Pinpoint the cell where the given text exists, returning its (x, y) midpoint coordinate. 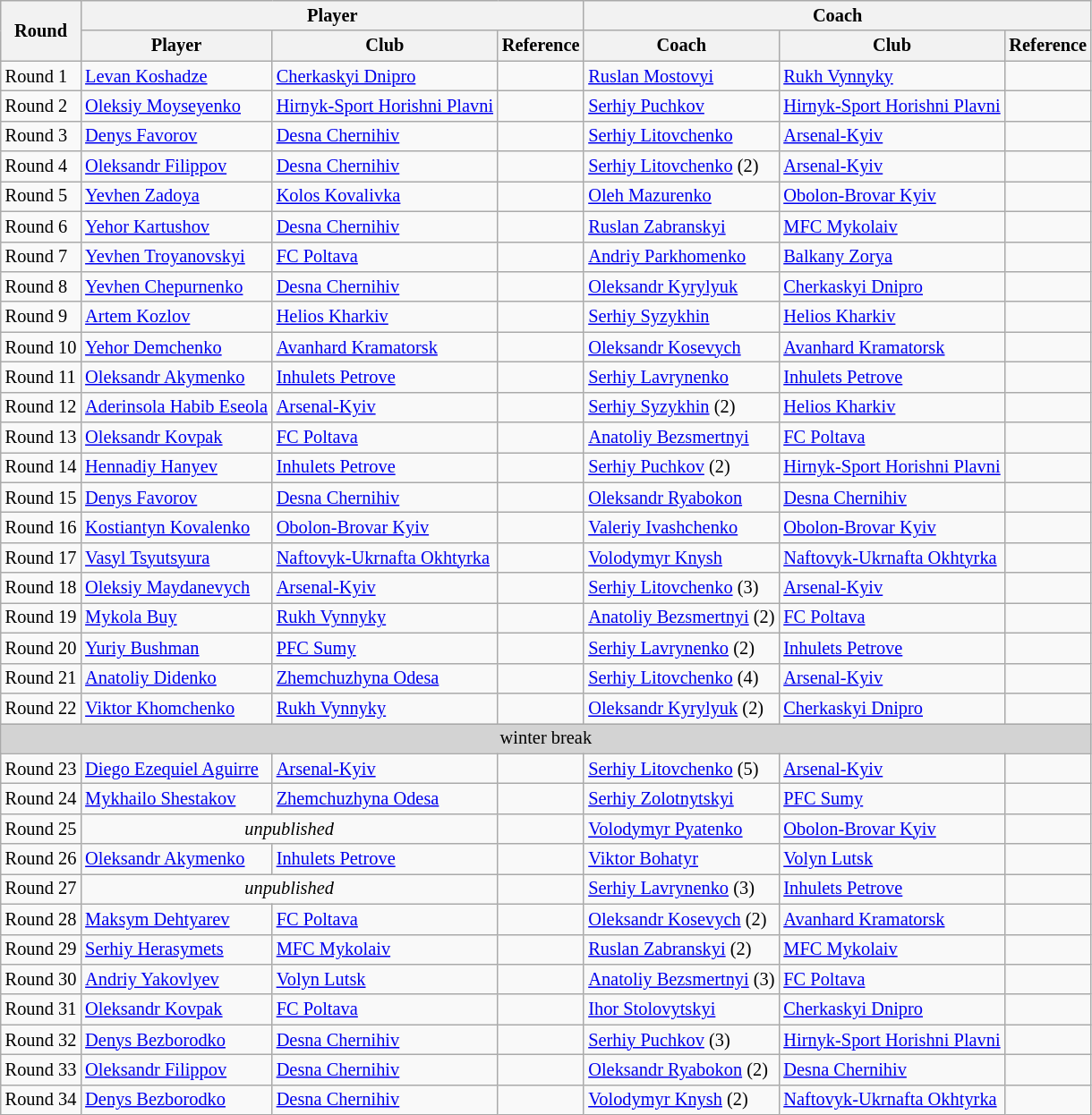
Round 13 (41, 438)
Round 30 (41, 979)
Balkany Zorya (892, 257)
Round 29 (41, 949)
Round 31 (41, 1009)
Volodymyr Knysh (2) (681, 1100)
Yevhen Chepurnenko (176, 286)
Round 18 (41, 588)
Round 1 (41, 76)
Yuriy Bushman (176, 648)
Round 34 (41, 1100)
Serhiy Syzykhin (681, 317)
Oleh Mazurenko (681, 196)
Oleksandr Kosevych (681, 347)
Volodymyr Pyatenko (681, 829)
winter break (546, 738)
Kolos Kovalivka (385, 196)
Oleksiy Moyseyenko (176, 106)
Maksym Dehtyarev (176, 919)
Diego Ezequiel Aguirre (176, 769)
Viktor Bohatyr (681, 859)
Oleksiy Maydanevych (176, 588)
Round 25 (41, 829)
Andriy Yakovlyev (176, 979)
Yehor Kartushov (176, 226)
Round 28 (41, 919)
Yehor Demchenko (176, 347)
Anatoliy Didenko (176, 678)
Round 4 (41, 166)
Round 27 (41, 889)
Yevhen Troyanovskyi (176, 257)
Round 8 (41, 286)
Round 26 (41, 859)
Ruslan Zabranskyi (681, 226)
Kostiantyn Kovalenko (176, 527)
Serhiy Puchkov (3) (681, 1040)
Round 11 (41, 377)
Round 9 (41, 317)
Valeriy Ivashchenko (681, 527)
Round 15 (41, 498)
Oleksandr Kyrylyuk (2) (681, 708)
Round 32 (41, 1040)
Serhiy Litovchenko (3) (681, 588)
Round 22 (41, 708)
Ihor Stolovytskyi (681, 1009)
Serhiy Herasymets (176, 949)
Mykhailo Shestakov (176, 798)
Aderinsola Habib Eseola (176, 407)
Anatoliy Bezsmertnyi (3) (681, 979)
Round 21 (41, 678)
Round 14 (41, 467)
Oleksandr Ryabokon (2) (681, 1069)
Andriy Parkhomenko (681, 257)
Round 2 (41, 106)
Round 20 (41, 648)
Artem Kozlov (176, 317)
Volodymyr Knysh (681, 557)
Round 3 (41, 136)
Round 5 (41, 196)
Hennadiy Hanyev (176, 467)
Ruslan Mostovyi (681, 76)
Oleksandr Kyrylyuk (681, 286)
Round 7 (41, 257)
Anatoliy Bezsmertnyi (681, 438)
Round 23 (41, 769)
Round 16 (41, 527)
Yevhen Zadoya (176, 196)
Round 10 (41, 347)
Serhiy Lavrynenko (2) (681, 648)
Round (41, 30)
Levan Koshadze (176, 76)
Round 12 (41, 407)
Serhiy Puchkov (681, 106)
Serhiy Lavrynenko (3) (681, 889)
Round 33 (41, 1069)
Round 19 (41, 617)
Oleksandr Kosevych (2) (681, 919)
Round 17 (41, 557)
Serhiy Syzykhin (2) (681, 407)
Mykola Buy (176, 617)
Serhiy Litovchenko (4) (681, 678)
Serhiy Puchkov (2) (681, 467)
Ruslan Zabranskyi (2) (681, 949)
Serhiy Zolotnytskyi (681, 798)
Serhiy Litovchenko (2) (681, 166)
Round 24 (41, 798)
Serhiy Litovchenko (681, 136)
Oleksandr Ryabokon (681, 498)
Vasyl Tsyutsyura (176, 557)
Round 6 (41, 226)
Anatoliy Bezsmertnyi (2) (681, 617)
Serhiy Lavrynenko (681, 377)
Serhiy Litovchenko (5) (681, 769)
Viktor Khomchenko (176, 708)
